Locate the cell with the specified text and output its [x, y] center coordinate. 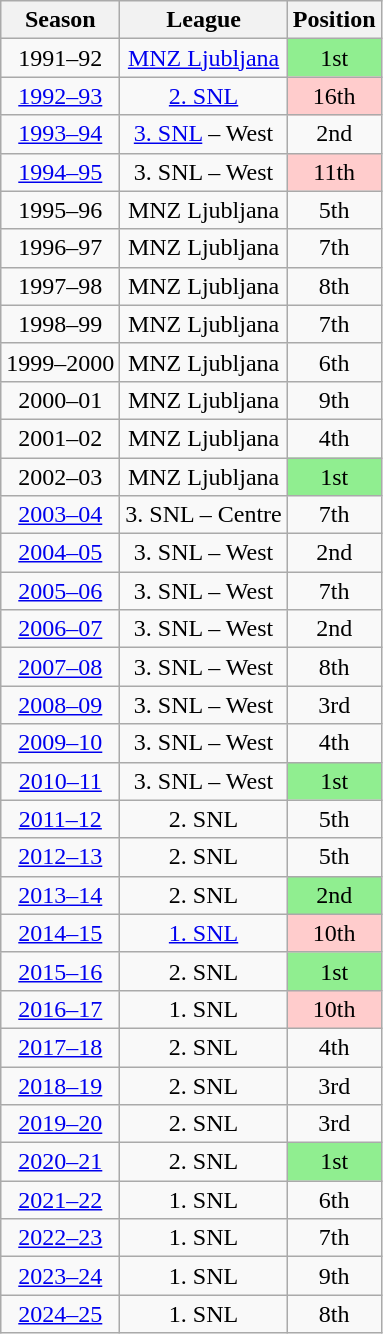
2004–05 [60, 553]
2000–01 [60, 400]
1993–94 [60, 134]
2019–20 [60, 1124]
1999–2000 [60, 362]
1995–96 [60, 210]
1992–93 [60, 96]
League [204, 20]
1994–95 [60, 172]
2007–08 [60, 667]
2018–19 [60, 1085]
2003–04 [60, 515]
2021–22 [60, 1200]
2002–03 [60, 477]
2009–10 [60, 743]
2011–12 [60, 819]
1991–92 [60, 58]
2008–09 [60, 705]
2023–24 [60, 1276]
2015–16 [60, 971]
2013–14 [60, 895]
2014–15 [60, 933]
2016–17 [60, 1009]
2005–06 [60, 591]
16th [334, 96]
2001–02 [60, 438]
Position [334, 20]
2006–07 [60, 629]
2022–23 [60, 1238]
2010–11 [60, 781]
Season [60, 20]
1996–97 [60, 248]
2024–25 [60, 1314]
2017–18 [60, 1047]
1997–98 [60, 286]
2012–13 [60, 857]
11th [334, 172]
2020–21 [60, 1162]
1998–99 [60, 324]
3. SNL – Centre [204, 515]
